From the cell containing the given text, extract its center point as [x, y] coordinate. 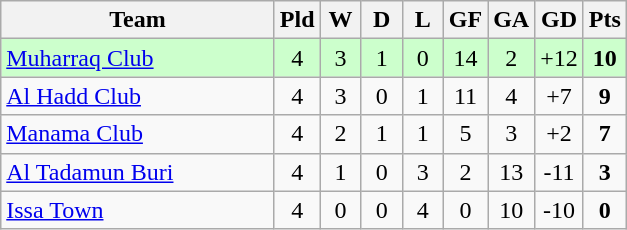
14 [465, 58]
Al Tadamun Buri [138, 172]
5 [465, 134]
-11 [560, 172]
Pld [297, 20]
Al Hadd Club [138, 96]
7 [604, 134]
L [422, 20]
13 [512, 172]
Team [138, 20]
+7 [560, 96]
GD [560, 20]
+12 [560, 58]
9 [604, 96]
Pts [604, 20]
11 [465, 96]
Muharraq Club [138, 58]
GF [465, 20]
GA [512, 20]
Manama Club [138, 134]
W [340, 20]
Issa Town [138, 210]
+2 [560, 134]
D [382, 20]
-10 [560, 210]
